Pinpoint the cell where the given text exists, returning its (X, Y) midpoint coordinate. 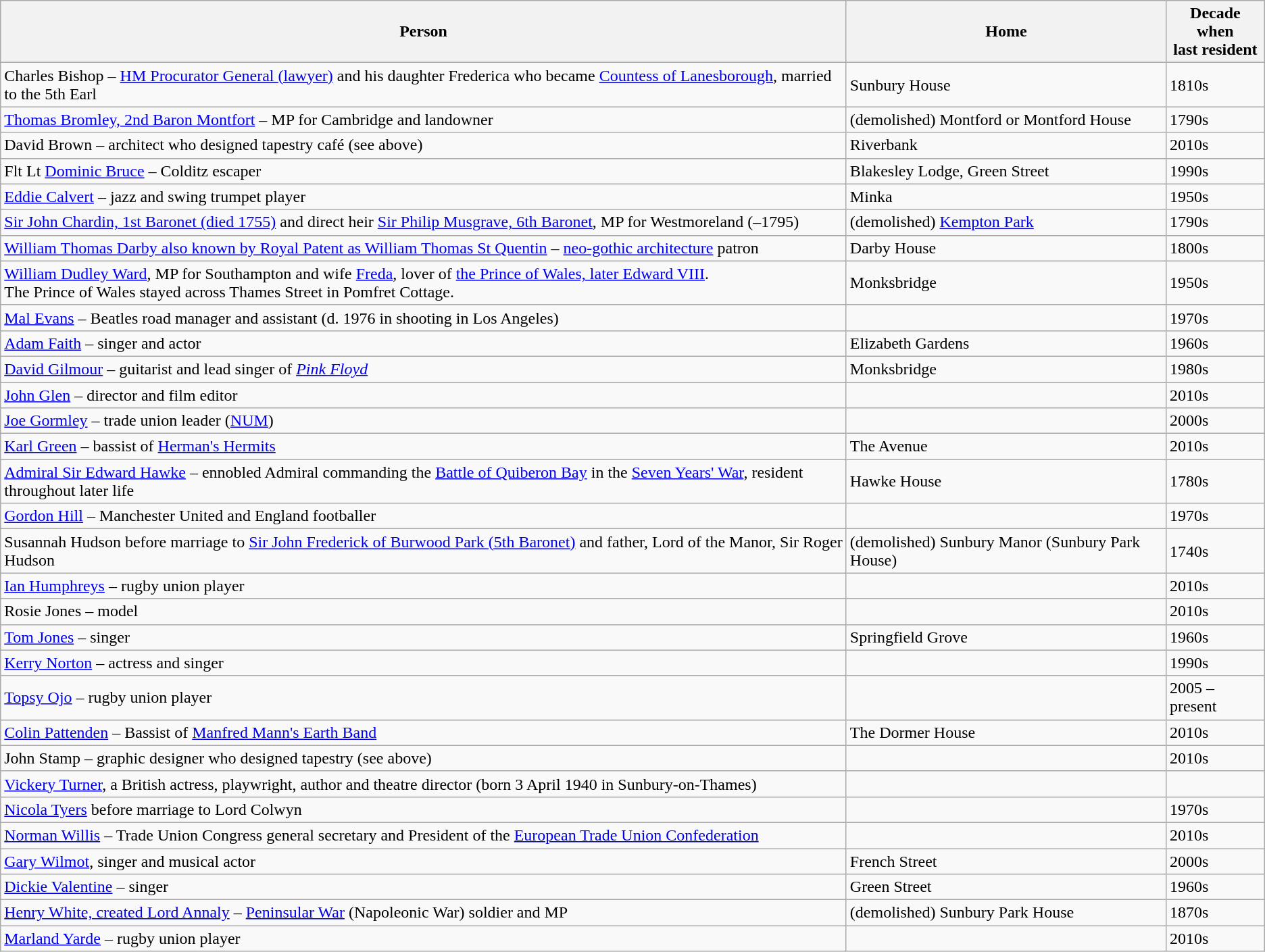
Dickie Valentine – singer (424, 887)
Eddie Calvert – jazz and swing trumpet player (424, 197)
Sunbury House (1006, 85)
Green Street (1006, 887)
(demolished) Kempton Park (1006, 222)
Flt Lt Dominic Bruce – Colditz escaper (424, 171)
Vickery Turner, a British actress, playwright, author and theatre director (born 3 April 1940 in Sunbury-on-Thames) (424, 784)
1780s (1216, 481)
2005 – present (1216, 697)
The Dormer House (1006, 732)
Marland Yarde – rugby union player (424, 938)
Tom Jones – singer (424, 637)
Mal Evans – Beatles road manager and assistant (d. 1976 in shooting in Los Angeles) (424, 318)
Topsy Ojo – rugby union player (424, 697)
Rosie Jones – model (424, 611)
Adam Faith – singer and actor (424, 343)
Karl Green – bassist of Herman's Hermits (424, 447)
Henry White, created Lord Annaly – Peninsular War (Napoleonic War) soldier and MP (424, 913)
1740s (1216, 551)
Darby House (1006, 248)
Minka (1006, 197)
Springfield Grove (1006, 637)
Elizabeth Gardens (1006, 343)
(demolished) Sunbury Manor (Sunbury Park House) (1006, 551)
Norman Willis – Trade Union Congress general secretary and President of the European Trade Union Confederation (424, 835)
William Thomas Darby also known by Royal Patent as William Thomas St Quentin – neo-gothic architecture patron (424, 248)
1800s (1216, 248)
1980s (1216, 369)
Nicola Tyers before marriage to Lord Colwyn (424, 809)
(demolished) Sunbury Park House (1006, 913)
David Gilmour – guitarist and lead singer of Pink Floyd (424, 369)
John Glen – director and film editor (424, 395)
The Avenue (1006, 447)
Gary Wilmot, singer and musical actor (424, 861)
(demolished) Montford or Montford House (1006, 120)
Colin Pattenden – Bassist of Manfred Mann's Earth Band (424, 732)
Home (1006, 32)
1870s (1216, 913)
John Stamp – graphic designer who designed tapestry (see above) (424, 758)
Admiral Sir Edward Hawke – ennobled Admiral commanding the Battle of Quiberon Bay in the Seven Years' War, resident throughout later life (424, 481)
Riverbank (1006, 145)
French Street (1006, 861)
Thomas Bromley, 2nd Baron Montfort – MP for Cambridge and landowner (424, 120)
Blakesley Lodge, Green Street (1006, 171)
Decade whenlast resident (1216, 32)
Susannah Hudson before marriage to Sir John Frederick of Burwood Park (5th Baronet) and father, Lord of the Manor, Sir Roger Hudson (424, 551)
Ian Humphreys – rugby union player (424, 586)
David Brown – architect who designed tapestry café (see above) (424, 145)
Kerry Norton – actress and singer (424, 663)
1810s (1216, 85)
Gordon Hill – Manchester United and England footballer (424, 516)
Sir John Chardin, 1st Baronet (died 1755) and direct heir Sir Philip Musgrave, 6th Baronet, MP for Westmoreland (–1795) (424, 222)
Hawke House (1006, 481)
Person (424, 32)
Charles Bishop – HM Procurator General (lawyer) and his daughter Frederica who became Countess of Lanesborough, married to the 5th Earl (424, 85)
Joe Gormley – trade union leader (NUM) (424, 421)
